Detect which cell encompasses the target text, then output its (X, Y) center coordinate. 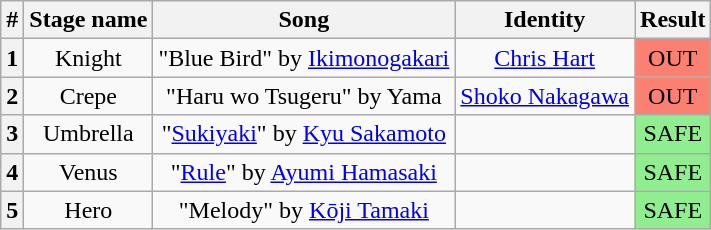
Umbrella (88, 134)
3 (12, 134)
Identity (545, 20)
# (12, 20)
Shoko Nakagawa (545, 96)
5 (12, 210)
"Sukiyaki" by Kyu Sakamoto (304, 134)
Stage name (88, 20)
2 (12, 96)
Crepe (88, 96)
1 (12, 58)
"Melody" by Kōji Tamaki (304, 210)
Venus (88, 172)
Hero (88, 210)
"Rule" by Ayumi Hamasaki (304, 172)
Chris Hart (545, 58)
"Blue Bird" by Ikimonogakari (304, 58)
"Haru wo Tsugeru" by Yama (304, 96)
Result (673, 20)
4 (12, 172)
Song (304, 20)
Knight (88, 58)
